Identify which cell holds the provided text, then report its (X, Y) central coordinate. 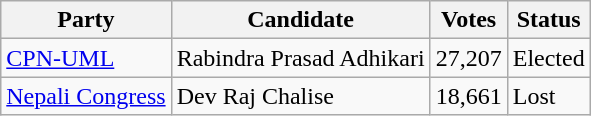
Candidate (300, 20)
Elected (548, 58)
Lost (548, 96)
Party (86, 20)
Votes (468, 20)
18,661 (468, 96)
Dev Raj Chalise (300, 96)
Nepali Congress (86, 96)
CPN-UML (86, 58)
Status (548, 20)
27,207 (468, 58)
Rabindra Prasad Adhikari (300, 58)
